For the text-containing cell, return its midpoint in [X, Y] coordinate format. 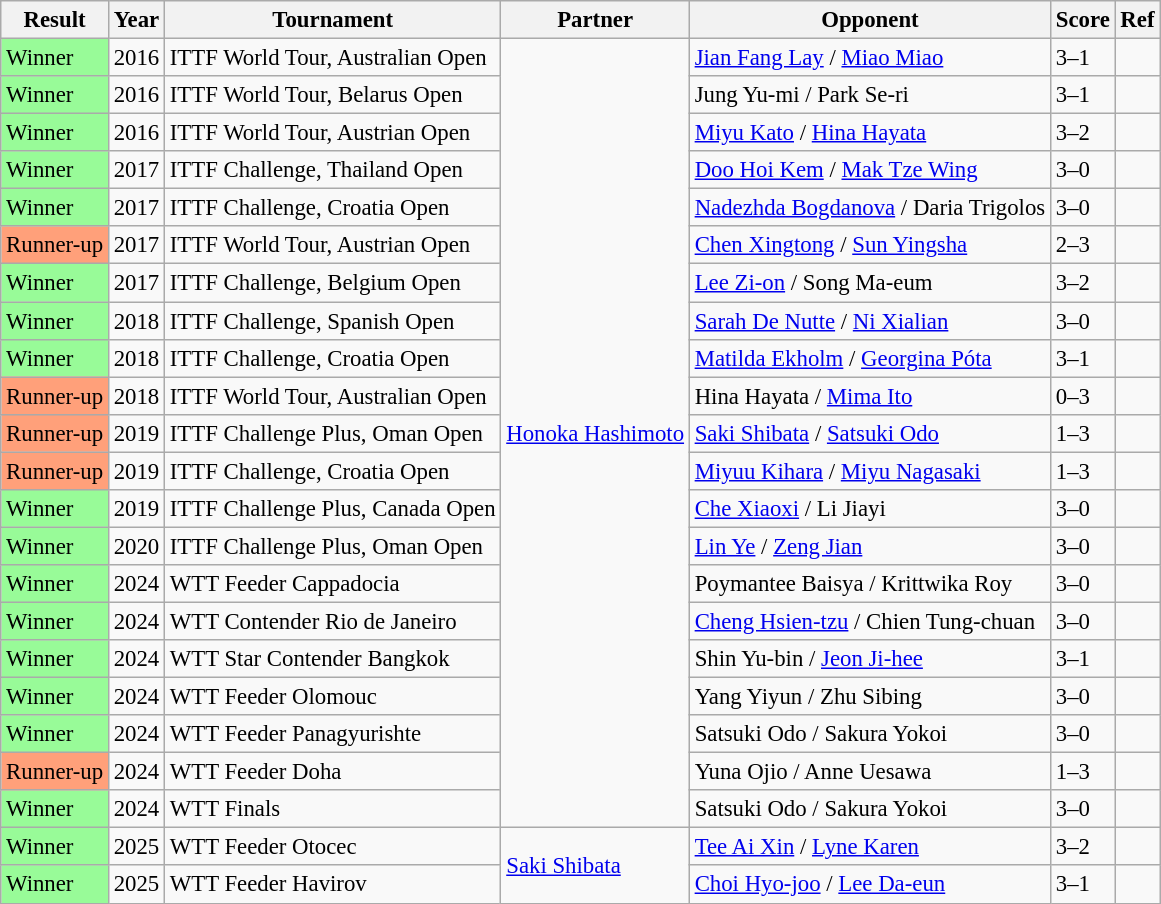
Jung Yu-mi / Park Se-ri [870, 95]
Hina Hayata / Mima Ito [870, 396]
0–3 [1082, 396]
Shin Yu-bin / Jeon Ji-hee [870, 659]
WTT Contender Rio de Janeiro [332, 621]
Saki Shibata / Satsuki Odo [870, 433]
Score [1082, 20]
Tee Ai Xin / Lyne Karen [870, 847]
Sarah De Nutte / Ni Xialian [870, 321]
WTT Finals [332, 809]
Miyu Kato / Hina Hayata [870, 133]
WTT Feeder Panagyurishte [332, 734]
Yang Yiyun / Zhu Sibing [870, 697]
Honoka Hashimoto [595, 434]
WTT Feeder Havirov [332, 885]
Miyuu Kihara / Miyu Nagasaki [870, 471]
ITTF Challenge, Thailand Open [332, 170]
Nadezhda Bogdanova / Daria Trigolos [870, 208]
Che Xiaoxi / Li Jiayi [870, 509]
Jian Fang Lay / Miao Miao [870, 58]
Ref [1138, 20]
Partner [595, 20]
Cheng Hsien-tzu / Chien Tung-chuan [870, 621]
WTT Star Contender Bangkok [332, 659]
Doo Hoi Kem / Mak Tze Wing [870, 170]
WTT Feeder Doha [332, 772]
ITTF Challenge, Spanish Open [332, 321]
ITTF World Tour, Belarus Open [332, 95]
Chen Xingtong / Sun Yingsha [870, 245]
Lee Zi-on / Song Ma-eum [870, 283]
WTT Feeder Otocec [332, 847]
2–3 [1082, 245]
Opponent [870, 20]
ITTF Challenge, Belgium Open [332, 283]
Poymantee Baisya / Krittwika Roy [870, 584]
2020 [136, 546]
Year [136, 20]
Matilda Ekholm / Georgina Póta [870, 358]
WTT Feeder Olomouc [332, 697]
Yuna Ojio / Anne Uesawa [870, 772]
WTT Feeder Cappadocia [332, 584]
Result [55, 20]
Saki Shibata [595, 866]
Choi Hyo-joo / Lee Da-eun [870, 885]
Tournament [332, 20]
Lin Ye / Zeng Jian [870, 546]
ITTF Challenge Plus, Canada Open [332, 509]
